Determine the [X, Y] coordinate at the center of the cell enclosing the given text.  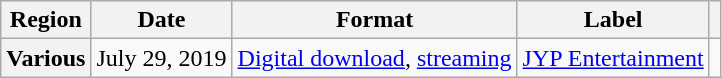
July 29, 2019 [162, 58]
Various [46, 58]
Region [46, 20]
Format [374, 20]
Digital download, streaming [374, 58]
Date [162, 20]
Label [613, 20]
JYP Entertainment [613, 58]
